Scan for the cell matching the given text and deliver its (X, Y) coordinate at center. 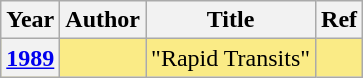
Title (231, 20)
"Rapid Transits" (231, 58)
Ref (340, 20)
Year (30, 20)
1989 (30, 58)
Author (103, 20)
